Find where the given text appears and provide that cell's center as [x, y] coordinate. 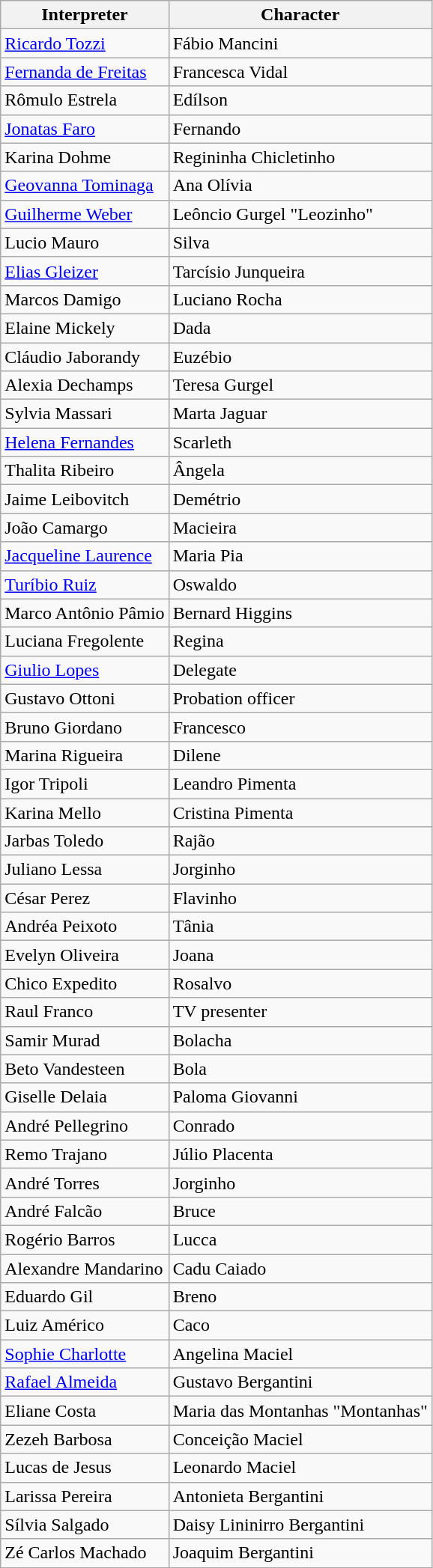
Eduardo Gil [85, 1297]
Antonieta Bergantini [300, 1496]
Tarcísio Junqueira [300, 271]
Sílvia Salgado [85, 1525]
Leonardo Maciel [300, 1468]
Regininha Chicletinho [300, 157]
Geovanna Tominaga [85, 186]
Paloma Giovanni [300, 1097]
Turíbio Ruiz [85, 585]
Sylvia Massari [85, 414]
Delegate [300, 670]
Interpreter [85, 15]
Cristina Pimenta [300, 812]
Raul Franco [85, 1012]
Rosalvo [300, 983]
Maria Pia [300, 556]
Beto Vandesteen [85, 1069]
Scarleth [300, 442]
Dilene [300, 755]
Júlio Placenta [300, 1154]
Rajão [300, 841]
Jarbas Toledo [85, 841]
Larissa Pereira [85, 1496]
Chico Expedito [85, 983]
Remo Trajano [85, 1154]
Igor Tripoli [85, 784]
Jaime Leibovitch [85, 499]
João Camargo [85, 528]
Silva [300, 242]
Bernard Higgins [300, 613]
Guilherme Weber [85, 214]
Bruno Giordano [85, 727]
Angelina Maciel [300, 1354]
Francesca Vidal [300, 72]
Daisy Lininirro Bergantini [300, 1525]
Evelyn Oliveira [85, 955]
Conceição Maciel [300, 1439]
Rômulo Estrela [85, 100]
Teresa Gurgel [300, 385]
Karina Dohme [85, 157]
Samir Murad [85, 1040]
Cadu Caiado [300, 1269]
Regina [300, 641]
Marcos Damigo [85, 299]
Bolacha [300, 1040]
Dada [300, 328]
Demétrio [300, 499]
Caco [300, 1326]
Ana Olívia [300, 186]
Francesco [300, 727]
Rafael Almeida [85, 1382]
Cláudio Jaborandy [85, 357]
Sophie Charlotte [85, 1354]
Alexandre Mandarino [85, 1269]
Maria das Montanhas "Montanhas" [300, 1411]
Joaquim Bergantini [300, 1553]
André Falcão [85, 1211]
Fernando [300, 129]
Jonatas Faro [85, 129]
Alexia Dechamps [85, 385]
Conrado [300, 1126]
Leôncio Gurgel "Leozinho" [300, 214]
Lucca [300, 1239]
César Perez [85, 898]
Flavinho [300, 898]
Rogério Barros [85, 1239]
Euzébio [300, 357]
Lucio Mauro [85, 242]
Bola [300, 1069]
Thalita Ribeiro [85, 471]
Helena Fernandes [85, 442]
Probation officer [300, 698]
Marco Antônio Pâmio [85, 613]
Jacqueline Laurence [85, 556]
Gustavo Bergantini [300, 1382]
Tânia [300, 927]
Zé Carlos Machado [85, 1553]
Giselle Delaia [85, 1097]
Karina Mello [85, 812]
Macieira [300, 528]
Lucas de Jesus [85, 1468]
Luciana Fregolente [85, 641]
Marta Jaguar [300, 414]
Elaine Mickely [85, 328]
Giulio Lopes [85, 670]
Gustavo Ottoni [85, 698]
Eliane Costa [85, 1411]
André Torres [85, 1183]
Luiz Américo [85, 1326]
Breno [300, 1297]
Joana [300, 955]
Ângela [300, 471]
TV presenter [300, 1012]
Oswaldo [300, 585]
Bruce [300, 1211]
Juliano Lessa [85, 870]
Marina Rigueira [85, 755]
Leandro Pimenta [300, 784]
Fernanda de Freitas [85, 72]
Ricardo Tozzi [85, 43]
Zezeh Barbosa [85, 1439]
Character [300, 15]
André Pellegrino [85, 1126]
Andréa Peixoto [85, 927]
Elias Gleizer [85, 271]
Edílson [300, 100]
Luciano Rocha [300, 299]
Fábio Mancini [300, 43]
